Determine the (x, y) coordinate at the center of the cell enclosing the given text.  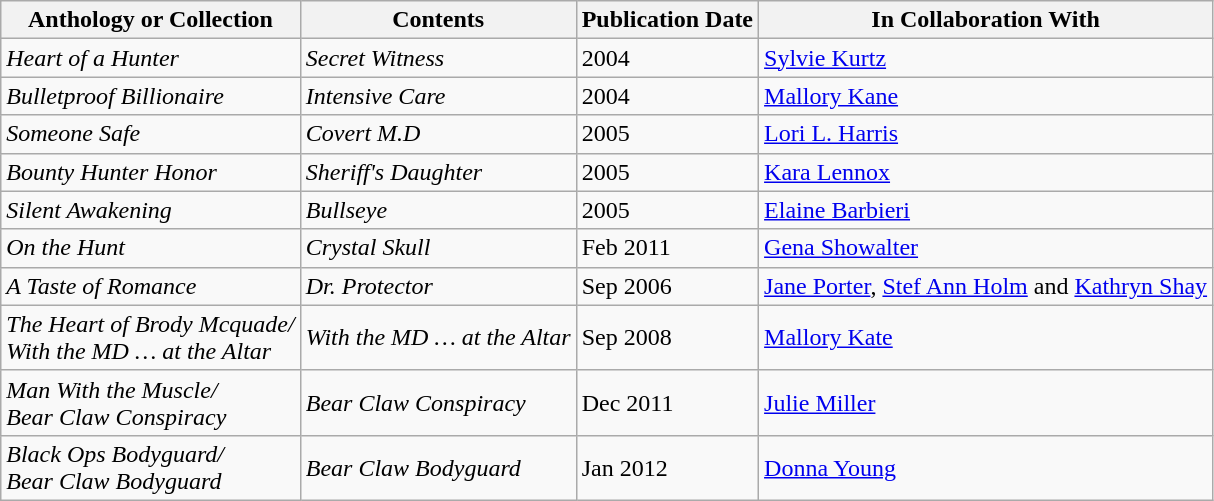
Sep 2008 (667, 338)
A Taste of Romance (150, 286)
Sylvie Kurtz (986, 58)
On the Hunt (150, 248)
Sheriff's Daughter (438, 172)
Mallory Kane (986, 96)
Gena Showalter (986, 248)
Contents (438, 20)
Publication Date (667, 20)
Kara Lennox (986, 172)
Silent Awakening (150, 210)
Mallory Kate (986, 338)
Jane Porter, Stef Ann Holm and Kathryn Shay (986, 286)
Elaine Barbieri (986, 210)
Black Ops Bodyguard/Bear Claw Bodyguard (150, 468)
Donna Young (986, 468)
Sep 2006 (667, 286)
Someone Safe (150, 134)
Jan 2012 (667, 468)
Dr. Protector (438, 286)
Bulletproof Billionaire (150, 96)
Feb 2011 (667, 248)
Bullseye (438, 210)
The Heart of Brody Mcquade/With the MD … at the Altar (150, 338)
Crystal Skull (438, 248)
Bounty Hunter Honor (150, 172)
In Collaboration With (986, 20)
Man With the Muscle/Bear Claw Conspiracy (150, 402)
Julie Miller (986, 402)
Covert M.D (438, 134)
Lori L. Harris (986, 134)
With the MD … at the Altar (438, 338)
Heart of a Hunter (150, 58)
Dec 2011 (667, 402)
Intensive Care (438, 96)
Secret Witness (438, 58)
Anthology or Collection (150, 20)
Bear Claw Conspiracy (438, 402)
Bear Claw Bodyguard (438, 468)
